Scan for the cell matching the given text and deliver its (X, Y) coordinate at center. 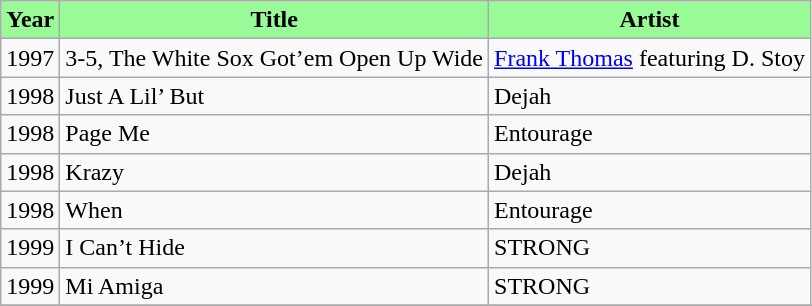
Page Me (274, 134)
Artist (650, 20)
Year (30, 20)
Frank Thomas featuring D. Stoy (650, 58)
1997 (30, 58)
Title (274, 20)
I Can’t Hide (274, 248)
Mi Amiga (274, 286)
When (274, 210)
Just A Lil’ But (274, 96)
3-5, The White Sox Got’em Open Up Wide (274, 58)
Krazy (274, 172)
